Search for the cell housing the specified text and yield its [X, Y] center coordinate. 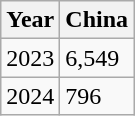
6,549 [97, 58]
2023 [30, 58]
Year [30, 20]
China [97, 20]
796 [97, 96]
2024 [30, 96]
